Identify which cell holds the provided text, then report its [x, y] central coordinate. 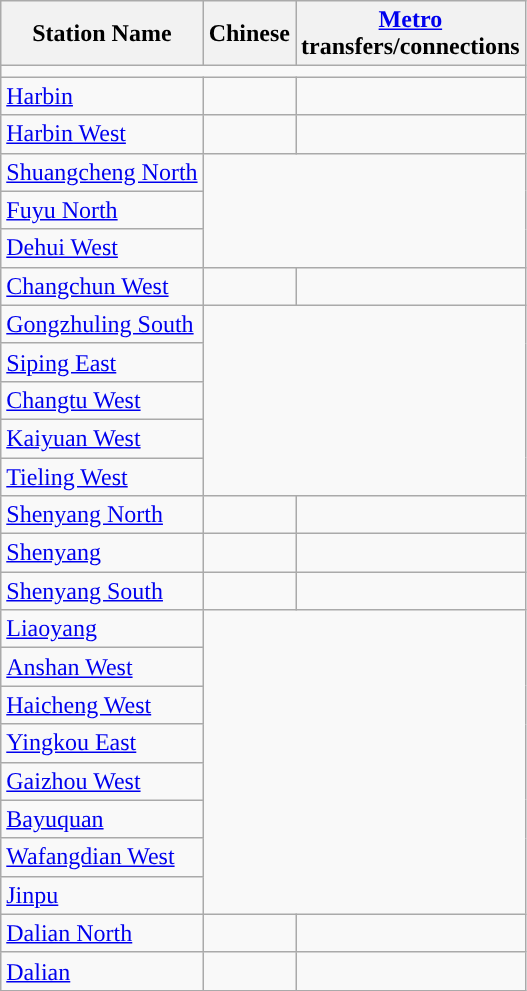
Shenyang North [102, 515]
Gaizhou West [102, 781]
Harbin West [102, 134]
Harbin [102, 96]
Dehui West [102, 248]
Liaoyang [102, 629]
Shenyang [102, 553]
Dalian North [102, 933]
Metrotransfers/connections [411, 34]
Chinese [249, 34]
Bayuquan [102, 819]
Jinpu [102, 895]
Changchun West [102, 286]
Yingkou East [102, 743]
Changtu West [102, 400]
Shenyang South [102, 591]
Wafangdian West [102, 857]
Gongzhuling South [102, 324]
Siping East [102, 362]
Haicheng West [102, 705]
Station Name [102, 34]
Kaiyuan West [102, 438]
Anshan West [102, 667]
Tieling West [102, 477]
Dalian [102, 971]
Shuangcheng North [102, 172]
Fuyu North [102, 210]
